Provide the (X, Y) coordinate of the cell's center where the given text is located.  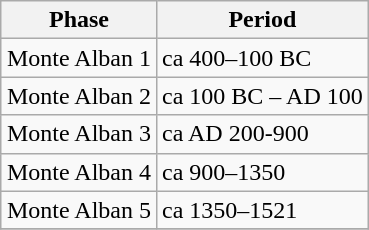
Monte Alban 4 (78, 172)
Monte Alban 5 (78, 210)
Monte Alban 3 (78, 134)
ca 100 BC – AD 100 (263, 96)
ca 400–100 BC (263, 58)
Monte Alban 2 (78, 96)
Phase (78, 20)
Monte Alban 1 (78, 58)
ca 900–1350 (263, 172)
ca AD 200-900 (263, 134)
Period (263, 20)
ca 1350–1521 (263, 210)
